Pinpoint the cell where the given text exists, returning its (X, Y) midpoint coordinate. 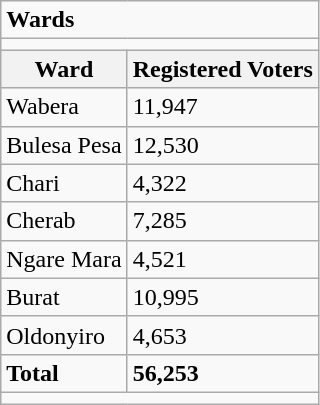
Registered Voters (222, 69)
4,521 (222, 259)
Oldonyiro (64, 335)
12,530 (222, 145)
Wards (160, 20)
Ngare Mara (64, 259)
4,322 (222, 183)
Bulesa Pesa (64, 145)
Cherab (64, 221)
4,653 (222, 335)
Burat (64, 297)
7,285 (222, 221)
56,253 (222, 373)
10,995 (222, 297)
Chari (64, 183)
Wabera (64, 107)
11,947 (222, 107)
Total (64, 373)
Ward (64, 69)
